Return the (x, y) coordinate for the center point of the cell that contains the specified text.  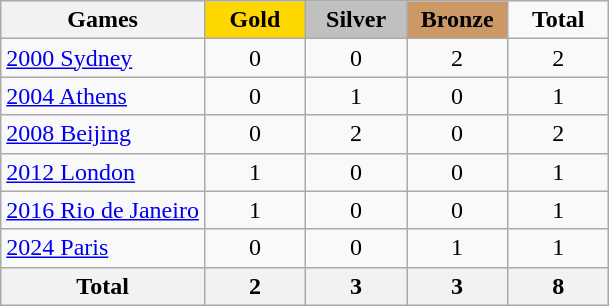
Silver (356, 20)
2008 Beijing (103, 134)
Games (103, 20)
2016 Rio de Janeiro (103, 210)
2000 Sydney (103, 58)
8 (558, 286)
2012 London (103, 172)
Bronze (458, 20)
2024 Paris (103, 248)
Gold (254, 20)
2004 Athens (103, 96)
